Return (X, Y) of the center of cell containing provided text 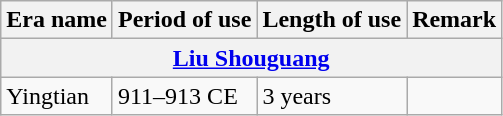
Yingtian (57, 96)
Length of use (332, 20)
Liu Shouguang (252, 58)
3 years (332, 96)
911–913 CE (184, 96)
Remark (454, 20)
Period of use (184, 20)
Era name (57, 20)
